For the text-containing cell, return its midpoint in (x, y) coordinate format. 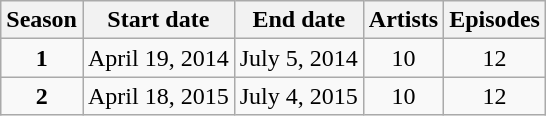
1 (42, 58)
April 18, 2015 (158, 96)
Artists (403, 20)
Season (42, 20)
July 4, 2015 (298, 96)
End date (298, 20)
April 19, 2014 (158, 58)
July 5, 2014 (298, 58)
2 (42, 96)
Episodes (495, 20)
Start date (158, 20)
